Return [x, y] of the center of cell containing provided text 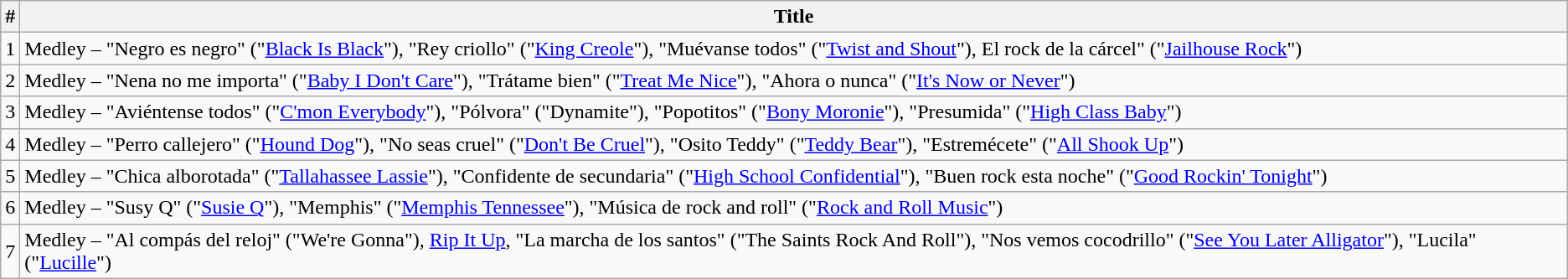
# [10, 17]
4 [10, 144]
6 [10, 208]
Medley – "Nena no me importa" ("Baby I Don't Care"), "Trátame bien" ("Treat Me Nice"), "Ahora o nunca" ("It's Now or Never") [794, 80]
Title [794, 17]
2 [10, 80]
3 [10, 112]
5 [10, 176]
Medley – "Susy Q" ("Susie Q"), "Memphis" ("Memphis Tennessee"), "Música de rock and roll" ("Rock and Roll Music") [794, 208]
7 [10, 251]
Medley – "Aviéntense todos" ("C'mon Everybody"), "Pólvora" ("Dynamite"), "Popotitos" ("Bony Moronie"), "Presumida" ("High Class Baby") [794, 112]
1 [10, 49]
Medley – "Perro callejero" ("Hound Dog"), "No seas cruel" ("Don't Be Cruel"), "Osito Teddy" ("Teddy Bear"), "Estremécete" ("All Shook Up") [794, 144]
